Capture the cell that displays the provided text and extract its (x, y) central coordinate. 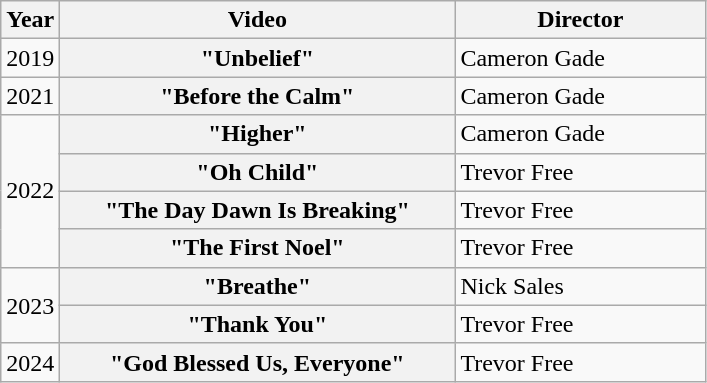
2022 (30, 191)
"Unbelief" (258, 58)
"Higher" (258, 134)
Nick Sales (580, 286)
2021 (30, 96)
"Thank You" (258, 324)
2019 (30, 58)
Video (258, 20)
"Oh Child" (258, 172)
2024 (30, 362)
Director (580, 20)
"Breathe" (258, 286)
2023 (30, 305)
Year (30, 20)
"Before the Calm" (258, 96)
"The Day Dawn Is Breaking" (258, 210)
"God Blessed Us, Everyone" (258, 362)
"The First Noel" (258, 248)
